Extract the (X, Y) coordinate from the center of the cell holding the provided text.  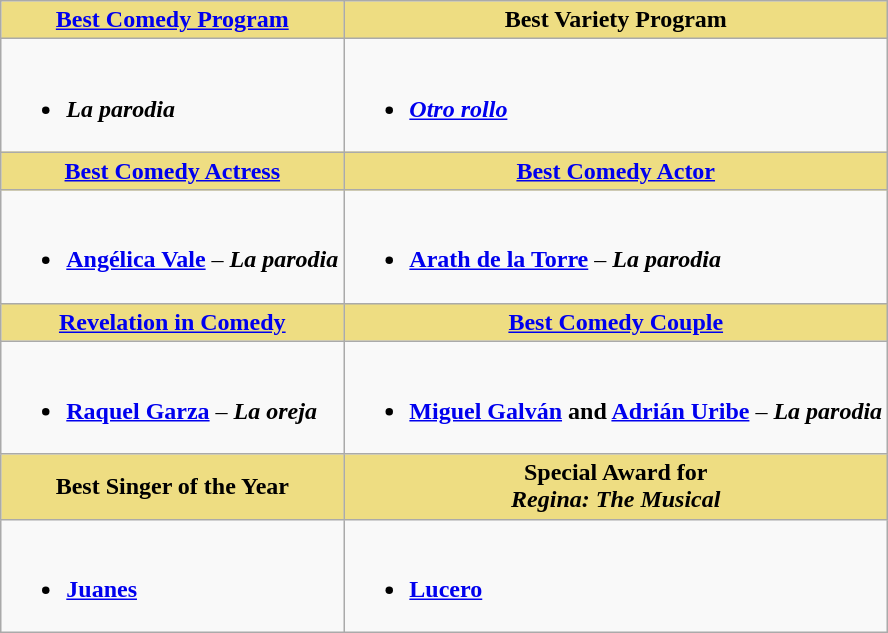
La parodia (172, 96)
Raquel Garza – La oreja (172, 398)
Best Comedy Program (172, 20)
Lucero (616, 576)
Angélica Vale – La parodia (172, 246)
Miguel Galván and Adrián Uribe – La parodia (616, 398)
Best Singer of the Year (172, 486)
Juanes (172, 576)
Otro rollo (616, 96)
Special Award for Regina: The Musical (616, 486)
Revelation in Comedy (172, 322)
Best Comedy Couple (616, 322)
Best Variety Program (616, 20)
Best Comedy Actor (616, 171)
Best Comedy Actress (172, 171)
Arath de la Torre – La parodia (616, 246)
